From the cell containing the given text, extract its center point as (X, Y) coordinate. 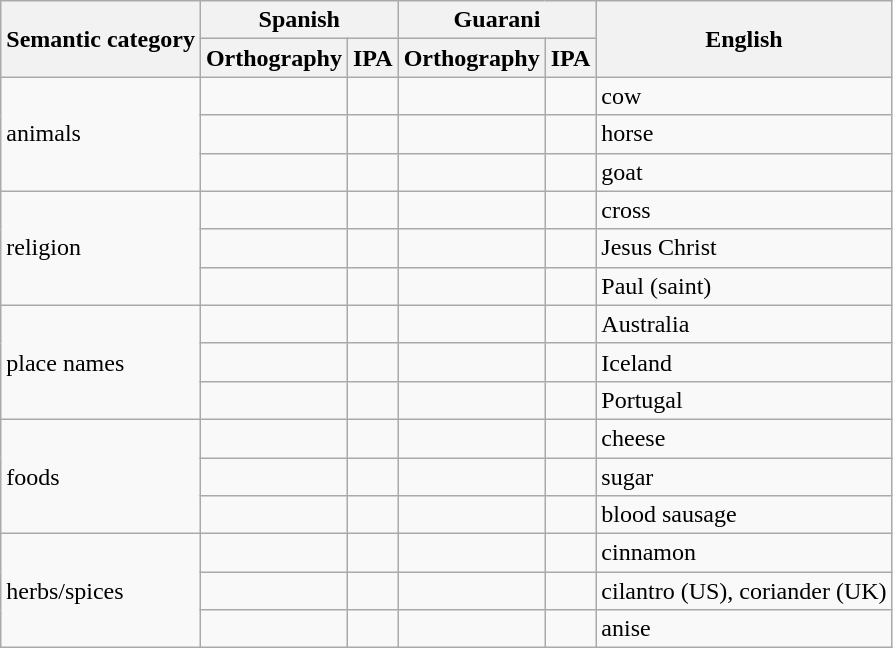
cow (744, 96)
Paul (saint) (744, 286)
cheese (744, 438)
goat (744, 172)
Portugal (744, 400)
Australia (744, 324)
Iceland (744, 362)
religion (101, 248)
Spanish (299, 20)
anise (744, 629)
English (744, 39)
animals (101, 134)
cilantro (US), coriander (UK) (744, 591)
Semantic category (101, 39)
sugar (744, 477)
herbs/spices (101, 591)
blood sausage (744, 515)
horse (744, 134)
cross (744, 210)
Guarani (497, 20)
cinnamon (744, 553)
Jesus Christ (744, 248)
foods (101, 476)
place names (101, 362)
